Identify which cell holds the provided text, then report its [x, y] central coordinate. 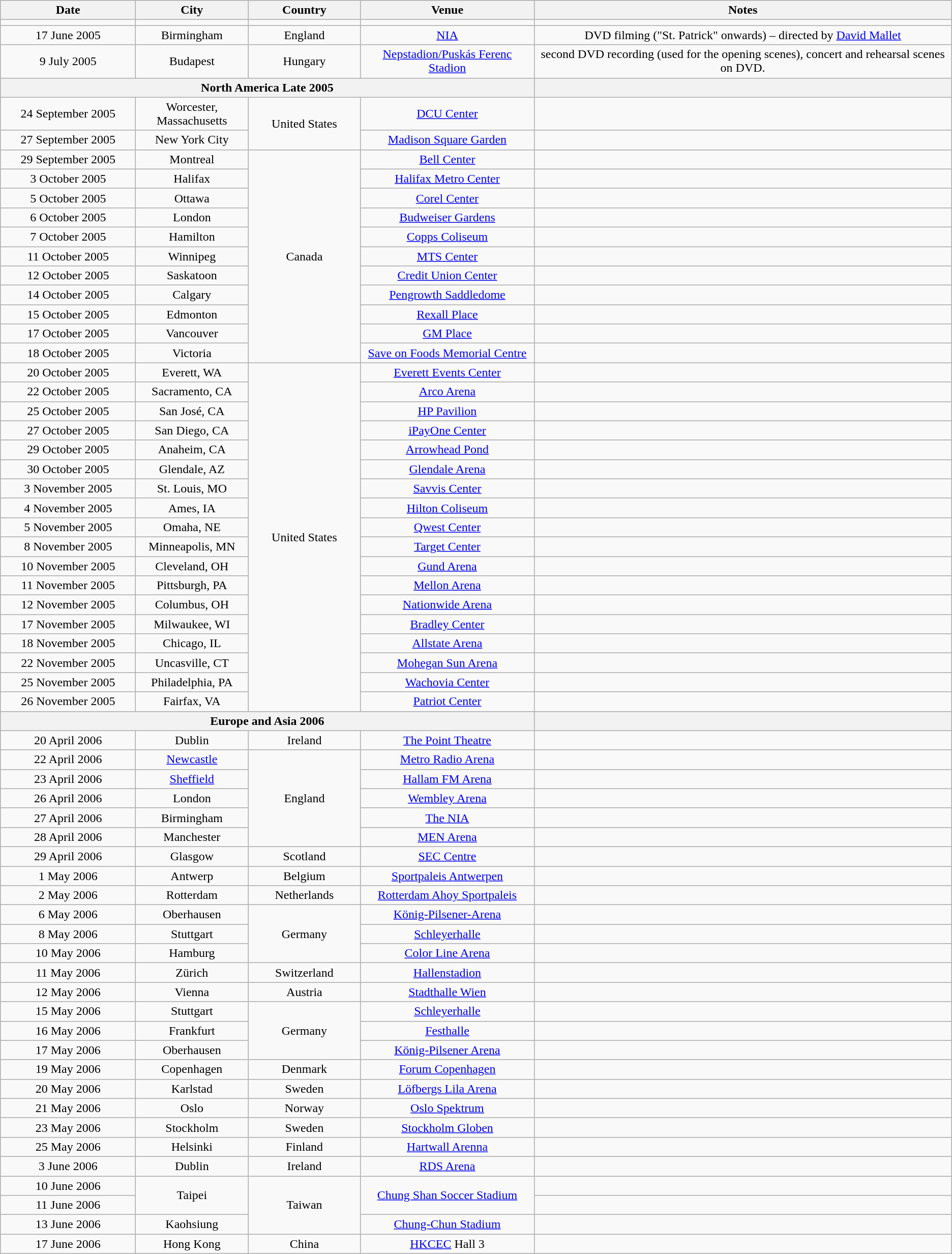
17 June 2006 [68, 1244]
10 June 2006 [68, 1186]
DVD filming ("St. Patrick" onwards) – directed by David Mallet [742, 35]
Everett, WA [192, 372]
Stockholm Globen [448, 1127]
Taiwan [304, 1205]
Patriot Center [448, 702]
Save on Foods Memorial Centre [448, 353]
14 October 2005 [68, 295]
12 October 2005 [68, 276]
Budapest [192, 61]
HP Pavilion [448, 411]
Zürich [192, 973]
Forum Copenhagen [448, 1069]
Manchester [192, 837]
Philadelphia, PA [192, 682]
iPayOne Center [448, 430]
Ames, IA [192, 508]
König-Pilsener-Arena [448, 915]
Copenhagen [192, 1069]
Vienna [192, 992]
Taipei [192, 1195]
27 September 2005 [68, 140]
12 November 2005 [68, 605]
26 April 2006 [68, 798]
DCU Center [448, 114]
Glasgow [192, 856]
25 October 2005 [68, 411]
Notes [742, 10]
Antwerp [192, 876]
21 May 2006 [68, 1108]
Date [68, 10]
Festhalle [448, 1031]
Columbus, OH [192, 605]
MEN Arena [448, 837]
17 May 2006 [68, 1050]
11 May 2006 [68, 973]
8 November 2005 [68, 546]
Stockholm [192, 1127]
Credit Union Center [448, 276]
Uncasville, CT [192, 663]
Metro Radio Arena [448, 760]
RDS Arena [448, 1166]
Sacramento, CA [192, 392]
Montreal [192, 159]
9 July 2005 [68, 61]
Copps Coliseum [448, 237]
3 June 2006 [68, 1166]
North America Late 2005 [267, 88]
Hong Kong [192, 1244]
Budweiser Gardens [448, 217]
Switzerland [304, 973]
Victoria [192, 353]
second DVD recording (used for the opening scenes), concert and rehearsal scenes on DVD. [742, 61]
MTS Center [448, 256]
Rotterdam Ahoy Sportpaleis [448, 895]
SEC Centre [448, 856]
17 October 2005 [68, 334]
Savvis Center [448, 488]
Denmark [304, 1069]
11 October 2005 [68, 256]
18 November 2005 [68, 644]
27 October 2005 [68, 430]
Allstate Arena [448, 644]
Worcester, Massachusetts [192, 114]
3 November 2005 [68, 488]
26 November 2005 [68, 702]
17 June 2005 [68, 35]
Belgium [304, 876]
24 September 2005 [68, 114]
Helsinki [192, 1147]
Gund Arena [448, 566]
Target Center [448, 546]
Hallenstadion [448, 973]
Halifax [192, 179]
23 May 2006 [68, 1127]
San Diego, CA [192, 430]
Nepstadion/Puskás Ferenc Stadion [448, 61]
Arco Arena [448, 392]
18 October 2005 [68, 353]
New York City [192, 140]
Madison Square Garden [448, 140]
Venue [448, 10]
Bradley Center [448, 624]
23 April 2006 [68, 779]
Pengrowth Saddledome [448, 295]
The Point Theatre [448, 740]
The NIA [448, 818]
Sheffield [192, 779]
Mellon Arena [448, 586]
City [192, 10]
29 October 2005 [68, 450]
Vancouver [192, 334]
Wachovia Center [448, 682]
Hungary [304, 61]
Mohegan Sun Arena [448, 663]
2 May 2006 [68, 895]
3 October 2005 [68, 179]
Canada [304, 256]
20 October 2005 [68, 372]
Glendale, AZ [192, 469]
Norway [304, 1108]
17 November 2005 [68, 624]
22 October 2005 [68, 392]
8 May 2006 [68, 934]
Minneapolis, MN [192, 546]
Newcastle [192, 760]
5 November 2005 [68, 527]
Saskatoon [192, 276]
GM Place [448, 334]
Qwest Center [448, 527]
22 November 2005 [68, 663]
Kaohsiung [192, 1224]
5 October 2005 [68, 198]
Hallam FM Arena [448, 779]
29 April 2006 [68, 856]
Hilton Coliseum [448, 508]
Löfbergs Lila Arena [448, 1089]
11 June 2006 [68, 1205]
Halifax Metro Center [448, 179]
10 May 2006 [68, 953]
Chicago, IL [192, 644]
Frankfurt [192, 1031]
30 October 2005 [68, 469]
St. Louis, MO [192, 488]
Fairfax, VA [192, 702]
Winnipeg [192, 256]
Scotland [304, 856]
Anaheim, CA [192, 450]
6 October 2005 [68, 217]
13 June 2006 [68, 1224]
15 October 2005 [68, 314]
Nationwide Arena [448, 605]
10 November 2005 [68, 566]
19 May 2006 [68, 1069]
Austria [304, 992]
4 November 2005 [68, 508]
29 September 2005 [68, 159]
Hartwall Arenna [448, 1147]
Cleveland, OH [192, 566]
China [304, 1244]
Omaha, NE [192, 527]
Bell Center [448, 159]
28 April 2006 [68, 837]
1 May 2006 [68, 876]
Stadthalle Wien [448, 992]
12 May 2006 [68, 992]
11 November 2005 [68, 586]
Edmonton [192, 314]
Europe and Asia 2006 [267, 721]
27 April 2006 [68, 818]
Color Line Arena [448, 953]
Everett Events Center [448, 372]
Rotterdam [192, 895]
Sportpaleis Antwerpen [448, 876]
König-Pilsener Arena [448, 1050]
San José, CA [192, 411]
NIA [448, 35]
Oslo [192, 1108]
16 May 2006 [68, 1031]
Chung-Chun Stadium [448, 1224]
25 November 2005 [68, 682]
Hamilton [192, 237]
6 May 2006 [68, 915]
Karlstad [192, 1089]
15 May 2006 [68, 1011]
20 April 2006 [68, 740]
Country [304, 10]
Wembley Arena [448, 798]
Milwaukee, WI [192, 624]
Arrowhead Pond [448, 450]
Finland [304, 1147]
Netherlands [304, 895]
22 April 2006 [68, 760]
Corel Center [448, 198]
Ottawa [192, 198]
Pittsburgh, PA [192, 586]
Hamburg [192, 953]
Oslo Spektrum [448, 1108]
7 October 2005 [68, 237]
25 May 2006 [68, 1147]
Chung Shan Soccer Stadium [448, 1195]
20 May 2006 [68, 1089]
Glendale Arena [448, 469]
Rexall Place [448, 314]
Calgary [192, 295]
HKCEC Hall 3 [448, 1244]
